Locate the cell with the specified text and output its [X, Y] center coordinate. 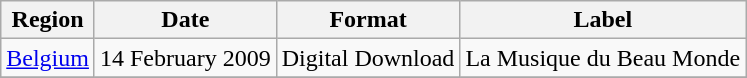
Label [603, 20]
Belgium [48, 58]
Digital Download [368, 58]
Date [185, 20]
La Musique du Beau Monde [603, 58]
Format [368, 20]
Region [48, 20]
14 February 2009 [185, 58]
